Scan for the cell matching the given text and deliver its [X, Y] coordinate at center. 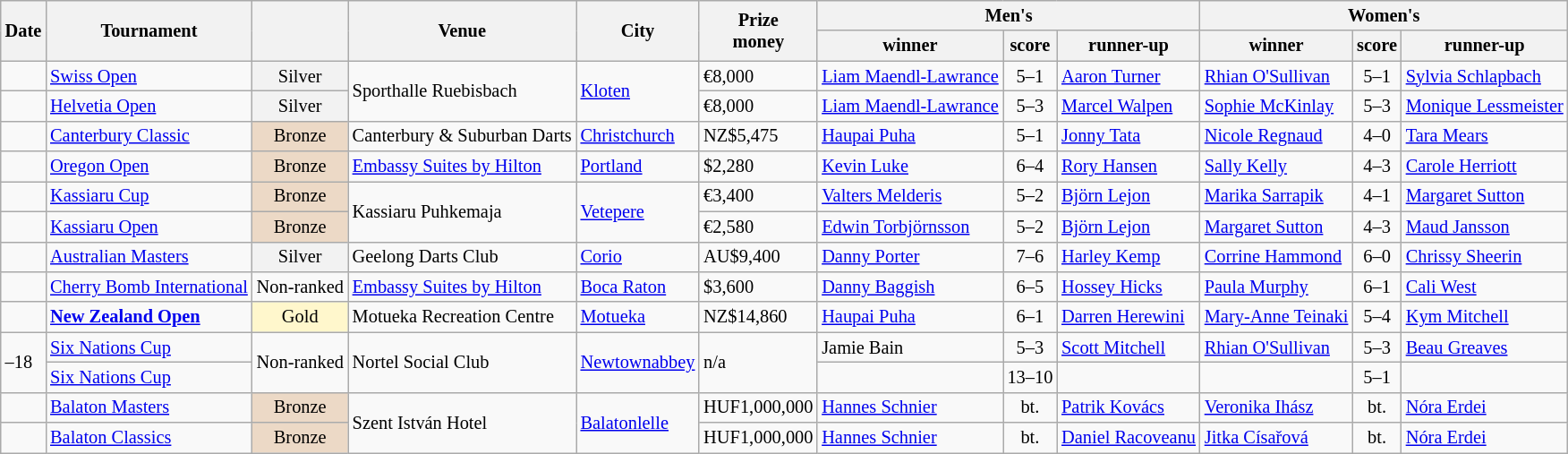
Veronika Ihász [1276, 407]
4–0 [1376, 136]
Canterbury Classic [149, 136]
Australian Masters [149, 257]
Danny Baggish [909, 287]
Motueka Recreation Centre [462, 317]
Balaton Classics [149, 438]
Kassiaru Cup [149, 196]
Patrik Kovács [1129, 407]
7–6 [1031, 257]
Chrissy Sheerin [1485, 257]
Jonny Tata [1129, 136]
Christchurch [638, 136]
Newtownabbey [638, 362]
AU$9,400 [758, 257]
Carole Herriott [1485, 167]
Marika Sarrapik [1276, 196]
Sylvia Schlapbach [1485, 76]
Beau Greaves [1485, 347]
€2,580 [758, 227]
4–1 [1376, 196]
Venue [462, 30]
Rory Hansen [1129, 167]
New Zealand Open [149, 317]
Kloten [638, 91]
Sophie McKinlay [1276, 106]
Corrine Hammond [1276, 257]
Edwin Torbjörnsson [909, 227]
$2,280 [758, 167]
Nortel Social Club [462, 362]
Balatonlelle [638, 423]
Nicole Regnaud [1276, 136]
Men's [1009, 15]
Boca Raton [638, 287]
Sporthalle Ruebisbach [462, 91]
Szent István Hotel [462, 423]
Vetepere [638, 211]
Women's [1384, 15]
Corio [638, 257]
Paula Murphy [1276, 287]
Valters Melderis [909, 196]
€3,400 [758, 196]
City [638, 30]
Cali West [1485, 287]
Gold [301, 317]
Portland [638, 167]
Swiss Open [149, 76]
Prizemoney [758, 30]
6–0 [1376, 257]
Sally Kelly [1276, 167]
Jitka Císařová [1276, 438]
Kassiaru Open [149, 227]
Cherry Bomb International [149, 287]
NZ$14,860 [758, 317]
Hossey Hicks [1129, 287]
Jamie Bain [909, 347]
NZ$5,475 [758, 136]
Motueka [638, 317]
Canterbury & Suburban Darts [462, 136]
Daniel Racoveanu [1129, 438]
Kassiaru Puhkemaja [462, 211]
Maud Jansson [1485, 227]
13–10 [1031, 377]
Tournament [149, 30]
$3,600 [758, 287]
6–4 [1031, 167]
Kym Mitchell [1485, 317]
Balaton Masters [149, 407]
n/a [758, 362]
Date [23, 30]
Oregon Open [149, 167]
Danny Porter [909, 257]
5–4 [1376, 317]
Darren Herewini [1129, 317]
Kevin Luke [909, 167]
Aaron Turner [1129, 76]
–18 [23, 362]
Monique Lessmeister [1485, 106]
Marcel Walpen [1129, 106]
Helvetia Open [149, 106]
Geelong Darts Club [462, 257]
6–5 [1031, 287]
Tara Mears [1485, 136]
Scott Mitchell [1129, 347]
Mary-Anne Teinaki [1276, 317]
Harley Kemp [1129, 257]
